Scan for the cell matching the given text and deliver its (X, Y) coordinate at center. 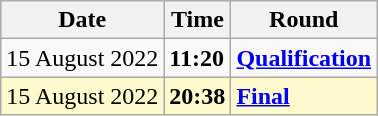
Date (82, 20)
11:20 (198, 58)
Time (198, 20)
20:38 (198, 96)
Final (304, 96)
Qualification (304, 58)
Round (304, 20)
